For the text-containing cell, return its midpoint in [X, Y] coordinate format. 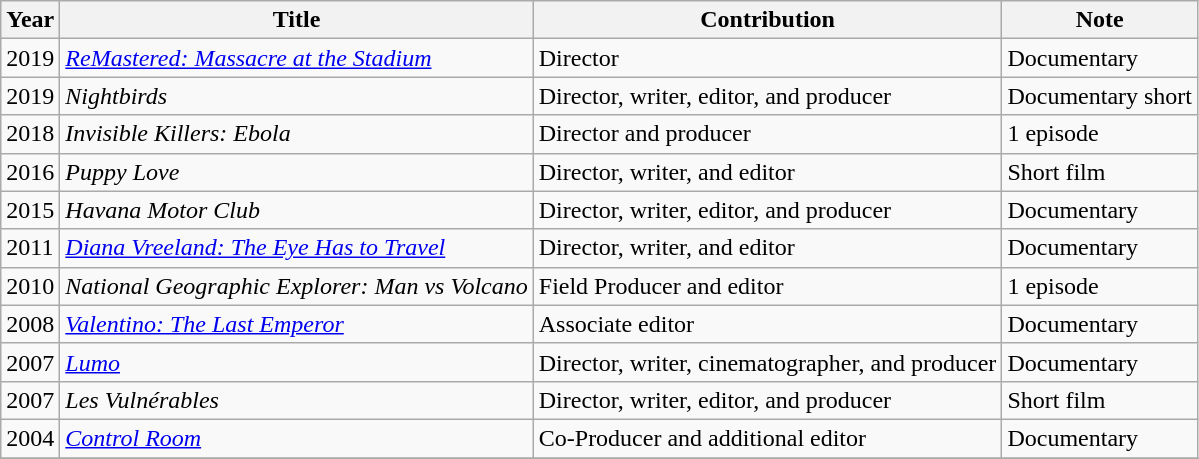
2010 [30, 286]
Valentino: The Last Emperor [296, 324]
Director and producer [768, 134]
2018 [30, 134]
2004 [30, 438]
Field Producer and editor [768, 286]
Note [1100, 20]
Associate editor [768, 324]
Control Room [296, 438]
2011 [30, 248]
Nightbirds [296, 96]
Diana Vreeland: The Eye Has to Travel [296, 248]
Director, writer, cinematographer, and producer [768, 362]
Documentary short [1100, 96]
2008 [30, 324]
Les Vulnérables [296, 400]
Invisible Killers: Ebola [296, 134]
ReMastered: Massacre at the Stadium [296, 58]
Title [296, 20]
2016 [30, 172]
Director [768, 58]
Contribution [768, 20]
Lumo [296, 362]
National Geographic Explorer: Man vs Volcano [296, 286]
Year [30, 20]
Havana Motor Club [296, 210]
Co-Producer and additional editor [768, 438]
2015 [30, 210]
Puppy Love [296, 172]
